Pinpoint the cell where the given text exists, returning its [x, y] midpoint coordinate. 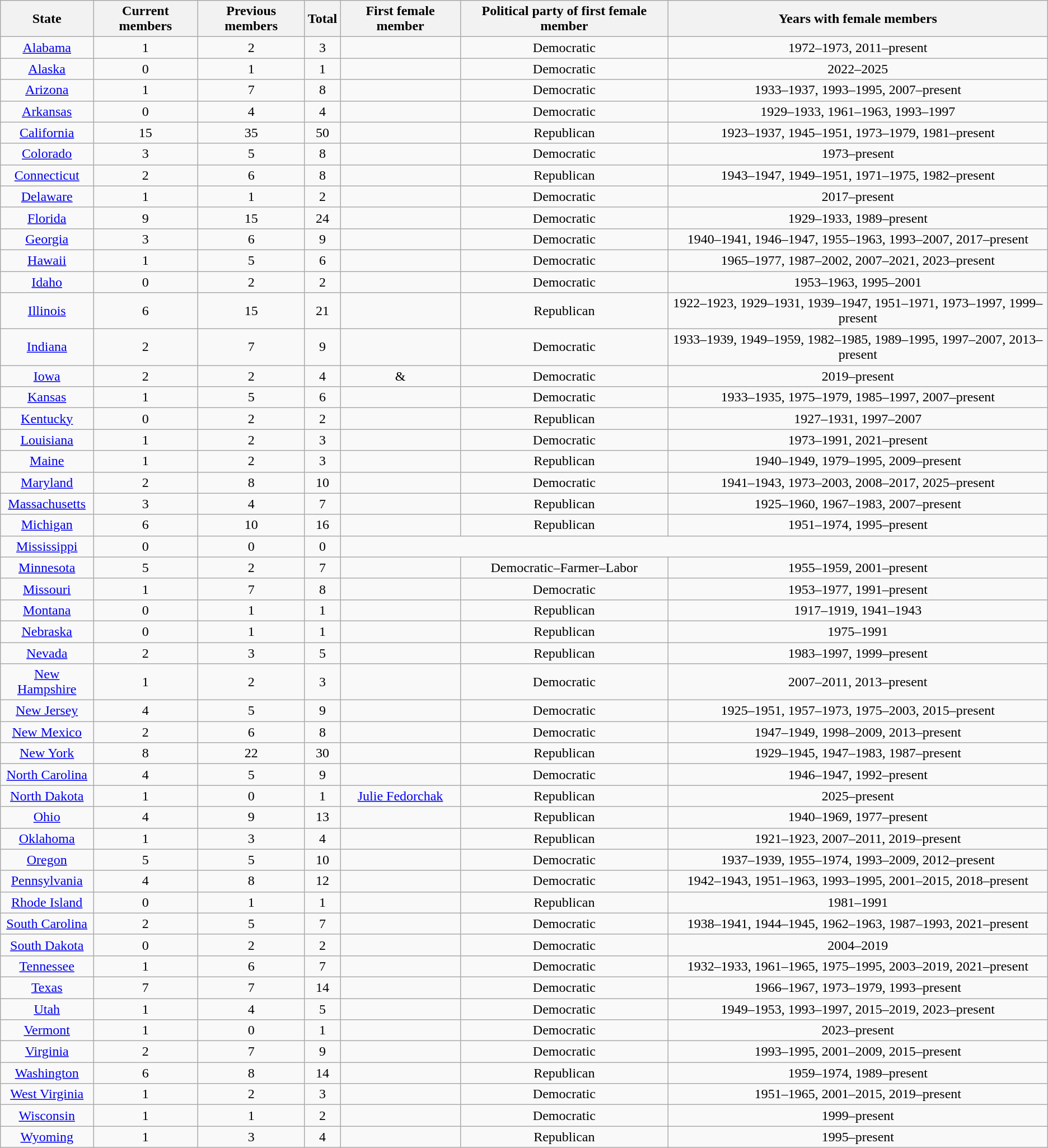
New Mexico [47, 732]
Montana [47, 610]
Massachusetts [47, 504]
Minnesota [47, 568]
Georgia [47, 239]
1929–1933, 1961–1963, 1993–1997 [858, 111]
1946–1947, 1992–present [858, 775]
Wisconsin [47, 1116]
1925–1951, 1957–1973, 1975–2003, 2015–present [858, 711]
1940–1969, 1977–present [858, 817]
1983–1997, 1999–present [858, 653]
1933–1937, 1993–1995, 2007–present [858, 90]
2023–present [858, 1030]
Hawaii [47, 260]
Illinois [47, 311]
1940–1949, 1979–1995, 2009–present [858, 461]
1953–1977, 1991–present [858, 589]
Texas [47, 987]
Arizona [47, 90]
North Carolina [47, 775]
1995–present [858, 1137]
50 [322, 133]
West Virginia [47, 1094]
Florida [47, 218]
1933–1939, 1949–1959, 1982–1985, 1989–1995, 1997–2007, 2013–present [858, 347]
1999–present [858, 1116]
Vermont [47, 1030]
Political party of first female member [564, 19]
Tennessee [47, 966]
New Hampshire [47, 682]
Ohio [47, 817]
Total [322, 19]
North Dakota [47, 796]
South Carolina [47, 924]
Utah [47, 1009]
1993–1995, 2001–2009, 2015–present [858, 1052]
1947–1949, 1998–2009, 2013–present [858, 732]
Virginia [47, 1052]
Indiana [47, 347]
1925–1960, 1967–1983, 2007–present [858, 504]
30 [322, 753]
1972–1973, 2011–present [858, 48]
Current members [146, 19]
1917–1919, 1941–1943 [858, 610]
1973–1991, 2021–present [858, 440]
Michigan [47, 525]
2025–present [858, 796]
Connecticut [47, 175]
1951–1965, 2001–2015, 2019–present [858, 1094]
1955–1959, 2001–present [858, 568]
1932–1933, 1961–1965, 1975–1995, 2003–2019, 2021–present [858, 966]
Maryland [47, 482]
& [400, 376]
Democratic–Farmer–Labor [564, 568]
21 [322, 311]
Kentucky [47, 419]
Pennsylvania [47, 881]
Idaho [47, 282]
Iowa [47, 376]
Missouri [47, 589]
1923–1937, 1945–1951, 1973–1979, 1981–present [858, 133]
Kansas [47, 397]
First female member [400, 19]
1942–1943, 1951–1963, 1993–1995, 2001–2015, 2018–present [858, 881]
2004–2019 [858, 945]
Colorado [47, 154]
New Jersey [47, 711]
Arkansas [47, 111]
1929–1933, 1989–present [858, 218]
13 [322, 817]
Nevada [47, 653]
Washington [47, 1073]
1966–1967, 1973–1979, 1993–present [858, 987]
State [47, 19]
Alabama [47, 48]
1937–1939, 1955–1974, 1993–2009, 2012–present [858, 860]
1965–1977, 1987–2002, 2007–2021, 2023–present [858, 260]
Oklahoma [47, 838]
California [47, 133]
Louisiana [47, 440]
Alaska [47, 69]
1959–1974, 1989–present [858, 1073]
16 [322, 525]
1929–1945, 1947–1983, 1987–present [858, 753]
Delaware [47, 196]
1940–1941, 1946–1947, 1955–1963, 1993–2007, 2017–present [858, 239]
Maine [47, 461]
35 [251, 133]
New York [47, 753]
2007–2011, 2013–present [858, 682]
1933–1935, 1975–1979, 1985–1997, 2007–present [858, 397]
Oregon [47, 860]
Years with female members [858, 19]
1975–1991 [858, 631]
1941–1943, 1973–2003, 2008–2017, 2025–present [858, 482]
Julie Fedorchak [400, 796]
24 [322, 218]
1927–1931, 1997–2007 [858, 419]
Previous members [251, 19]
Nebraska [47, 631]
1921–1923, 2007–2011, 2019–present [858, 838]
1981–1991 [858, 902]
2017–present [858, 196]
1949–1953, 1993–1997, 2015–2019, 2023–present [858, 1009]
1951–1974, 1995–present [858, 525]
2022–2025 [858, 69]
22 [251, 753]
1953–1963, 1995–2001 [858, 282]
1943–1947, 1949–1951, 1971–1975, 1982–present [858, 175]
Rhode Island [47, 902]
South Dakota [47, 945]
1973–present [858, 154]
12 [322, 881]
1938–1941, 1944–1945, 1962–1963, 1987–1993, 2021–present [858, 924]
Mississippi [47, 546]
Wyoming [47, 1137]
1922–1923, 1929–1931, 1939–1947, 1951–1971, 1973–1997, 1999–present [858, 311]
2019–present [858, 376]
